Output the (x, y) coordinate of the center of the cell containing the given text.  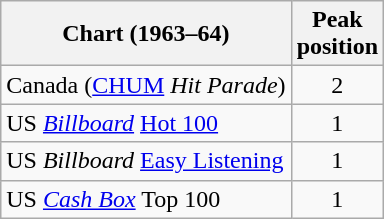
Canada (CHUM Hit Parade) (146, 85)
Chart (1963–64) (146, 34)
2 (337, 85)
US Billboard Easy Listening (146, 161)
US Cash Box Top 100 (146, 199)
Peakposition (337, 34)
US Billboard Hot 100 (146, 123)
